Search for the cell housing the specified text and yield its (x, y) center coordinate. 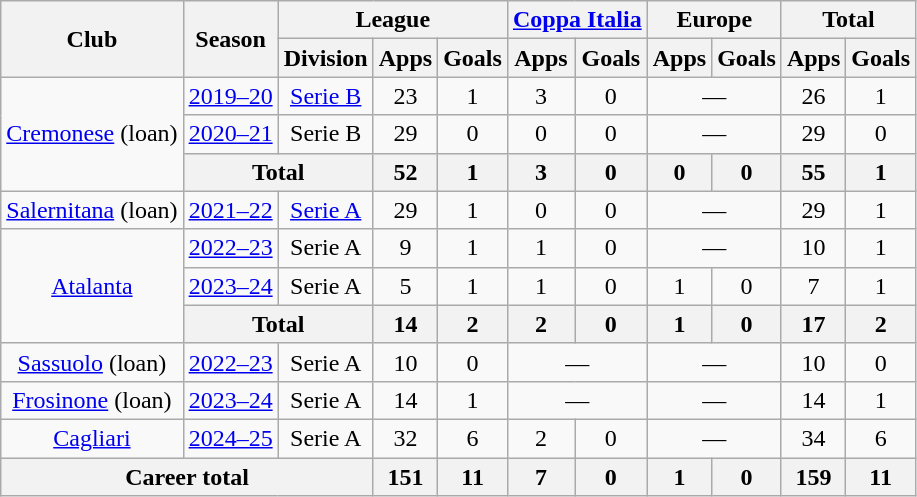
26 (813, 96)
Division (326, 58)
2024–25 (230, 438)
Cagliari (92, 438)
55 (813, 172)
Europe (714, 20)
Salernitana (loan) (92, 210)
Club (92, 39)
Season (230, 39)
Coppa Italia (577, 20)
159 (813, 477)
Cremonese (loan) (92, 134)
17 (813, 324)
2020–21 (230, 134)
Career total (187, 477)
151 (405, 477)
Sassuolo (loan) (92, 362)
Atalanta (92, 286)
52 (405, 172)
5 (405, 286)
League (392, 20)
Frosinone (loan) (92, 400)
23 (405, 96)
2019–20 (230, 96)
32 (405, 438)
9 (405, 248)
34 (813, 438)
2021–22 (230, 210)
